From the cell containing the given text, extract its center point as [X, Y] coordinate. 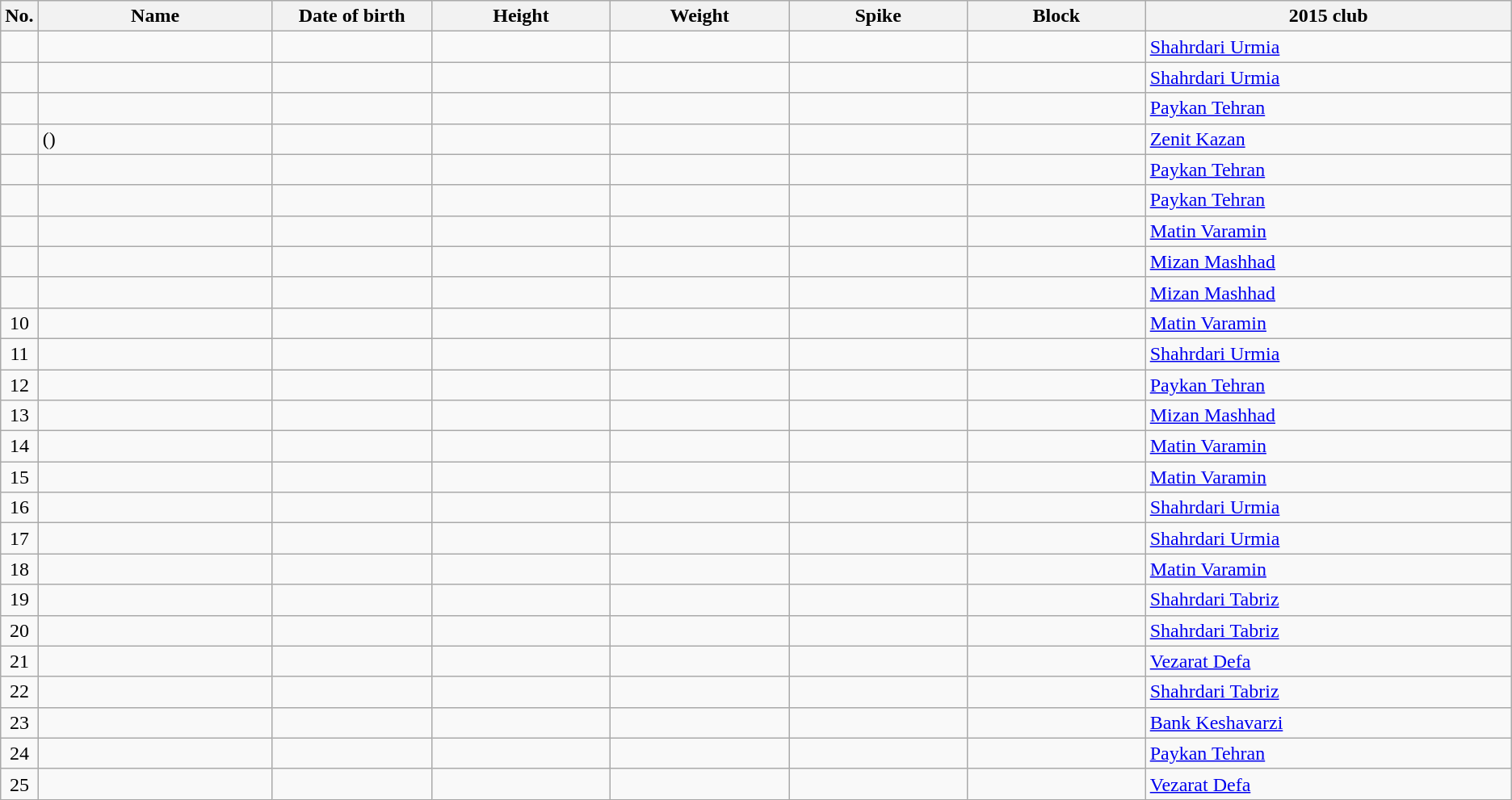
Block [1056, 16]
19 [19, 600]
11 [19, 354]
13 [19, 416]
16 [19, 508]
() [155, 139]
Bank Keshavarzi [1328, 723]
2015 club [1328, 16]
25 [19, 784]
10 [19, 323]
No. [19, 16]
Zenit Kazan [1328, 139]
Name [155, 16]
20 [19, 630]
17 [19, 538]
Spike [879, 16]
22 [19, 692]
23 [19, 723]
12 [19, 385]
Date of birth [352, 16]
21 [19, 661]
18 [19, 569]
14 [19, 446]
Height [520, 16]
24 [19, 753]
15 [19, 477]
Weight [699, 16]
